Scan for the cell matching the given text and deliver its [x, y] coordinate at center. 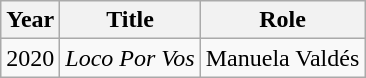
Year [30, 20]
Loco Por Vos [130, 58]
Manuela Valdés [282, 58]
Role [282, 20]
Title [130, 20]
2020 [30, 58]
